Scan for the cell matching the given text and deliver its (X, Y) coordinate at center. 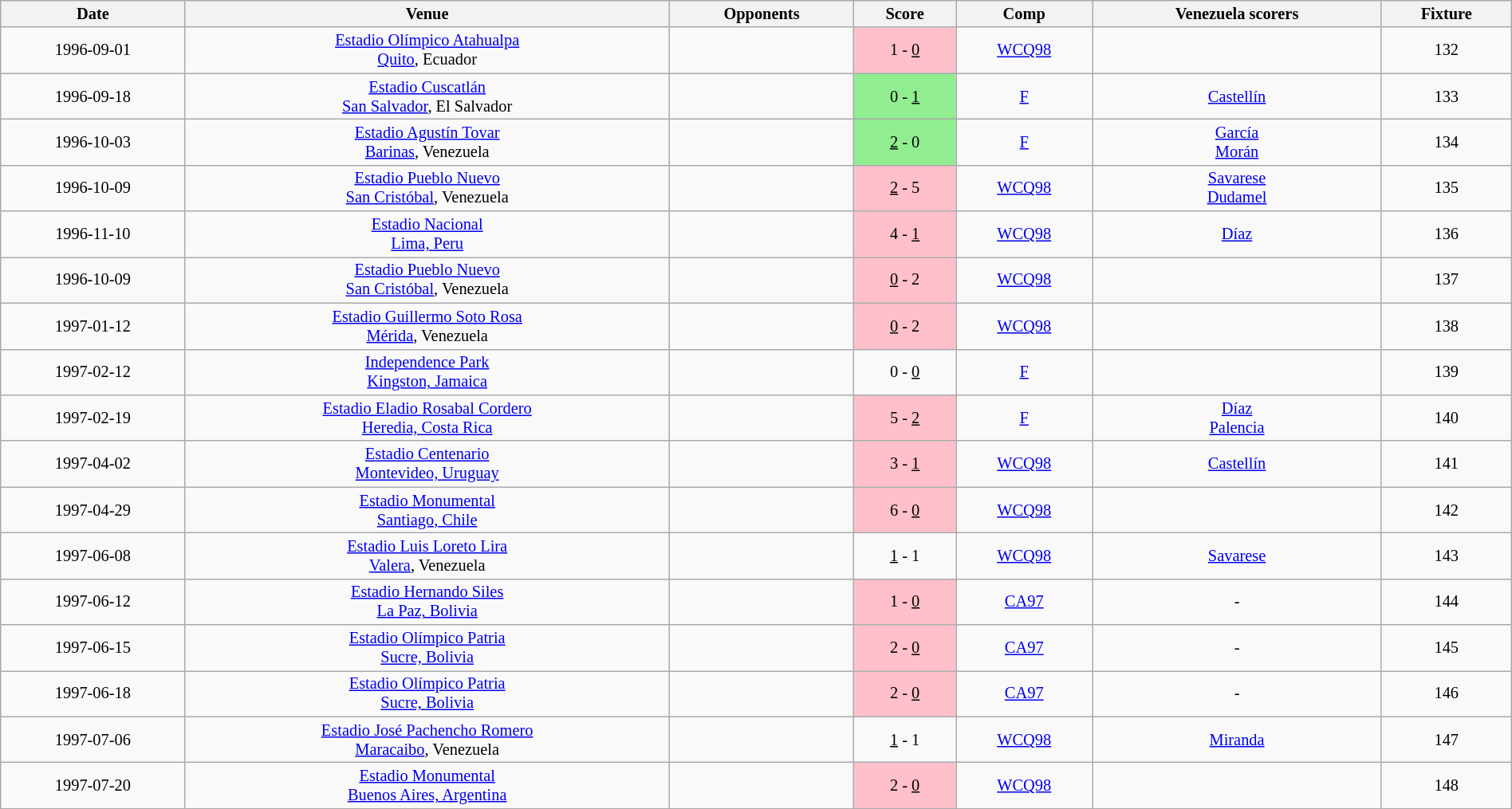
137 (1447, 280)
141 (1447, 464)
135 (1447, 188)
5 - 2 (905, 418)
136 (1447, 234)
140 (1447, 418)
Estadio Olímpico AtahualpaQuito, Ecuador (427, 50)
1997-06-15 (93, 648)
Comp (1024, 14)
Venue (427, 14)
Díaz (1237, 234)
3 - 1 (905, 464)
146 (1447, 693)
Venezuela scorers (1237, 14)
García Morán (1237, 142)
6 - 0 (905, 510)
Estadio Guillermo Soto RosaMérida, Venezuela (427, 326)
Estadio Luis Loreto LiraValera, Venezuela (427, 556)
Independence ParkKingston, Jamaica (427, 372)
Estadio MonumentalBuenos Aires, Argentina (427, 785)
Estadio Agustín TovarBarinas, Venezuela (427, 142)
Estadio Hernando SilesLa Paz, Bolivia (427, 602)
Score (905, 14)
144 (1447, 602)
Opponents (761, 14)
147 (1447, 740)
1997-02-12 (93, 372)
1997-07-20 (93, 785)
Fixture (1447, 14)
Estadio MonumentalSantiago, Chile (427, 510)
138 (1447, 326)
1996-11-10 (93, 234)
1997-01-12 (93, 326)
1997-06-12 (93, 602)
1997-07-06 (93, 740)
148 (1447, 785)
1996-09-18 (93, 96)
Savarese Dudamel (1237, 188)
Savarese (1237, 556)
Date (93, 14)
Miranda (1237, 740)
1997-04-02 (93, 464)
1997-06-18 (93, 693)
2 - 5 (905, 188)
1996-09-01 (93, 50)
143 (1447, 556)
Estadio CentenarioMontevideo, Uruguay (427, 464)
139 (1447, 372)
142 (1447, 510)
133 (1447, 96)
134 (1447, 142)
Estadio José Pachencho RomeroMaracaibo, Venezuela (427, 740)
1996-10-03 (93, 142)
Estadio Eladio Rosabal CorderoHeredia, Costa Rica (427, 418)
Estadio NacionalLima, Peru (427, 234)
132 (1447, 50)
145 (1447, 648)
0 - 1 (905, 96)
Estadio CuscatlánSan Salvador, El Salvador (427, 96)
4 - 1 (905, 234)
1997-06-08 (93, 556)
0 - 0 (905, 372)
Díaz Palencia (1237, 418)
1997-04-29 (93, 510)
1997-02-19 (93, 418)
